For the text-containing cell, return its midpoint in [x, y] coordinate format. 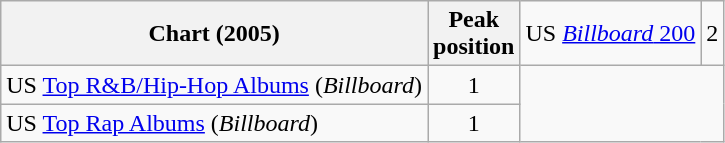
US Top Rap Albums (Billboard) [214, 123]
Peakposition [474, 34]
US Top R&B/Hip-Hop Albums (Billboard) [214, 85]
2 [712, 34]
Chart (2005) [214, 34]
US Billboard 200 [610, 34]
